From the cell containing the given text, extract its center point as (x, y) coordinate. 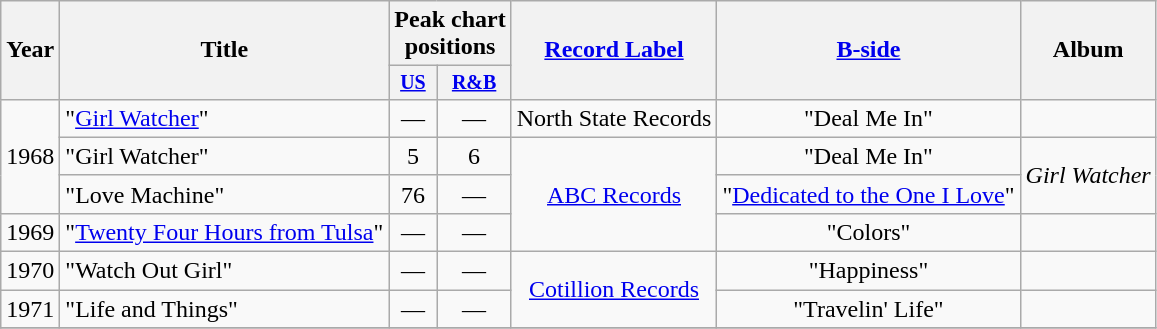
ABC Records (614, 194)
5 (413, 156)
1970 (30, 271)
"Love Machine" (224, 194)
"Happiness" (868, 271)
"Life and Things" (224, 309)
Cotillion Records (614, 290)
Record Label (614, 50)
Title (224, 50)
"Watch Out Girl" (224, 271)
6 (474, 156)
"Dedicated to the One I Love" (868, 194)
1968 (30, 156)
"Colors" (868, 232)
Year (30, 50)
"Travelin' Life" (868, 309)
B-side (868, 50)
1969 (30, 232)
Girl Watcher (1088, 175)
North State Records (614, 118)
76 (413, 194)
Peak chartpositions (450, 34)
1971 (30, 309)
Album (1088, 50)
R&B (474, 82)
"Twenty Four Hours from Tulsa" (224, 232)
US (413, 82)
